From the cell containing the given text, extract its center point as (X, Y) coordinate. 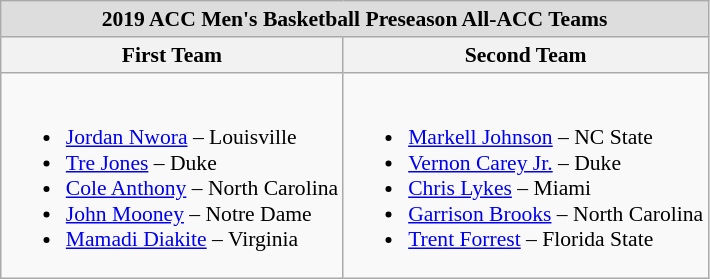
Markell Johnson – NC StateVernon Carey Jr. – DukeChris Lykes – MiamiGarrison Brooks – North CarolinaTrent Forrest – Florida State (526, 175)
Jordan Nwora – LouisvilleTre Jones – DukeCole Anthony – North CarolinaJohn Mooney – Notre DameMamadi Diakite – Virginia (172, 175)
First Team (172, 55)
2019 ACC Men's Basketball Preseason All-ACC Teams (354, 19)
Second Team (526, 55)
